Return the (x, y) coordinate for the center point of the cell that contains the specified text.  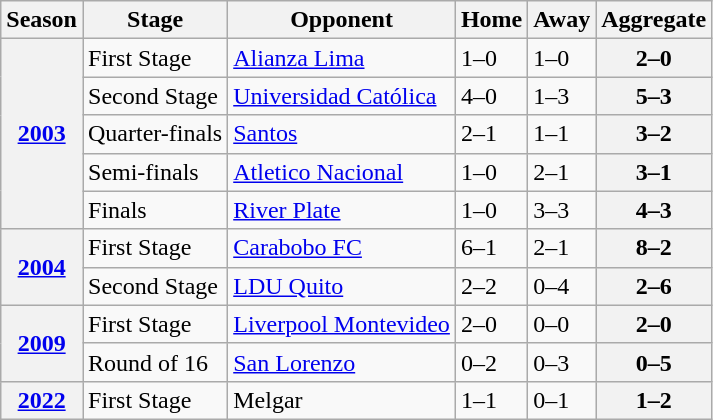
2004 (42, 267)
8–2 (654, 248)
Home (491, 20)
Stage (154, 20)
3–1 (654, 172)
Liverpool Montevideo (342, 324)
San Lorenzo (342, 362)
LDU Quito (342, 286)
2022 (42, 400)
Quarter-finals (154, 134)
Alianza Lima (342, 58)
2–2 (491, 286)
Atletico Nacional (342, 172)
0–3 (562, 362)
5–3 (654, 96)
4–0 (491, 96)
3–2 (654, 134)
Santos (342, 134)
Season (42, 20)
0–5 (654, 362)
0–4 (562, 286)
Semi-finals (154, 172)
3–3 (562, 210)
Round of 16 (154, 362)
0–2 (491, 362)
Opponent (342, 20)
Universidad Católica (342, 96)
0–0 (562, 324)
Away (562, 20)
River Plate (342, 210)
Carabobo FC (342, 248)
6–1 (491, 248)
4–3 (654, 210)
1–3 (562, 96)
Aggregate (654, 20)
0–1 (562, 400)
Finals (154, 210)
1–2 (654, 400)
Melgar (342, 400)
2–6 (654, 286)
2009 (42, 343)
2003 (42, 134)
